From the cell containing the given text, extract its center point as (x, y) coordinate. 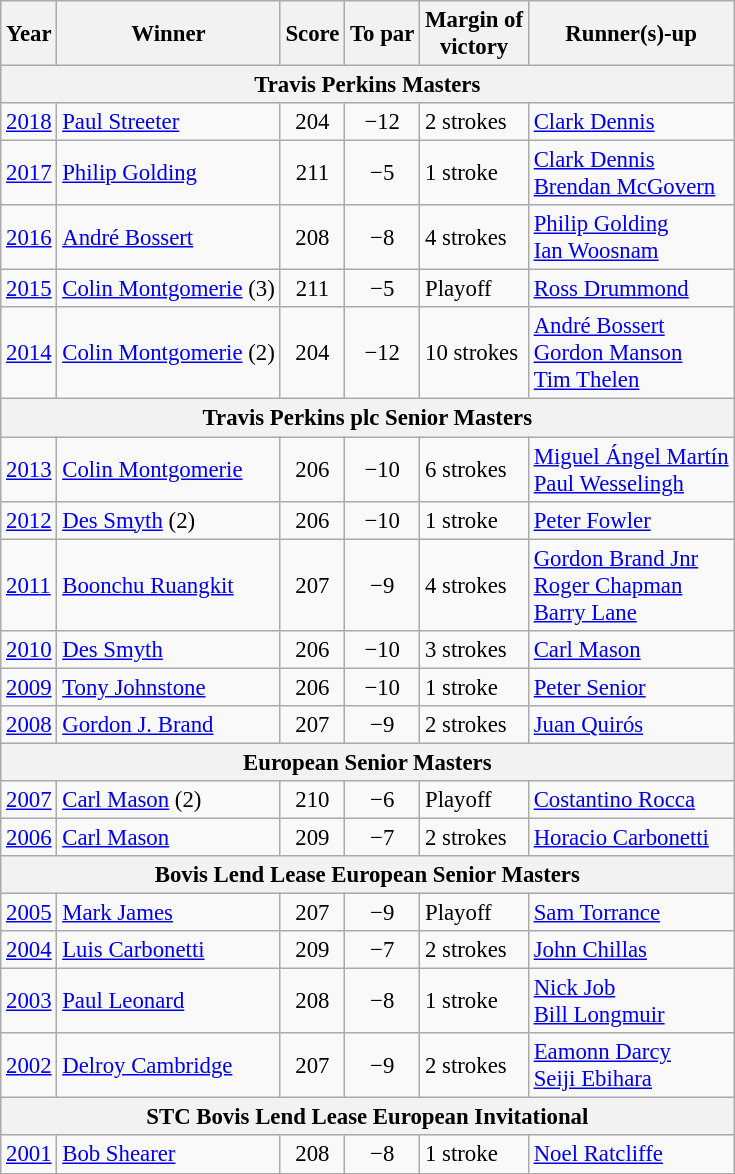
2002 (29, 1066)
STC Bovis Lend Lease European Invitational (368, 1117)
Colin Montgomerie (168, 470)
Ross Drummond (630, 289)
Peter Fowler (630, 520)
Paul Leonard (168, 1002)
2003 (29, 1002)
Runner(s)-up (630, 34)
2008 (29, 725)
2007 (29, 800)
Travis Perkins plc Senior Masters (368, 418)
Philip Golding Ian Woosnam (630, 238)
Nick Job Bill Longmuir (630, 1002)
Paul Streeter (168, 122)
Bob Shearer (168, 1155)
Miguel Ángel Martín Paul Wesselingh (630, 470)
Juan Quirós (630, 725)
André Bossert (168, 238)
Year (29, 34)
Gordon Brand Jnr Roger Chapman Barry Lane (630, 585)
John Chillas (630, 950)
2017 (29, 174)
2018 (29, 122)
10 strokes (474, 354)
2013 (29, 470)
−6 (382, 800)
Bovis Lend Lease European Senior Masters (368, 875)
3 strokes (474, 649)
European Senior Masters (368, 762)
Tony Johnstone (168, 687)
Philip Golding (168, 174)
Score (312, 34)
Margin ofvictory (474, 34)
2005 (29, 913)
2011 (29, 585)
Colin Montgomerie (2) (168, 354)
2006 (29, 837)
Colin Montgomerie (3) (168, 289)
Travis Perkins Masters (368, 85)
Des Smyth (2) (168, 520)
To par (382, 34)
Boonchu Ruangkit (168, 585)
Noel Ratcliffe (630, 1155)
Mark James (168, 913)
6 strokes (474, 470)
2004 (29, 950)
Clark Dennis (630, 122)
Delroy Cambridge (168, 1066)
2015 (29, 289)
2012 (29, 520)
Peter Senior (630, 687)
Des Smyth (168, 649)
André Bossert Gordon Manson Tim Thelen (630, 354)
210 (312, 800)
Eamonn Darcy Seiji Ebihara (630, 1066)
2009 (29, 687)
Winner (168, 34)
Gordon J. Brand (168, 725)
Horacio Carbonetti (630, 837)
Costantino Rocca (630, 800)
Clark Dennis Brendan McGovern (630, 174)
2010 (29, 649)
Sam Torrance (630, 913)
2016 (29, 238)
Carl Mason (2) (168, 800)
2001 (29, 1155)
2014 (29, 354)
Luis Carbonetti (168, 950)
